Return [x, y] of the center of cell containing provided text 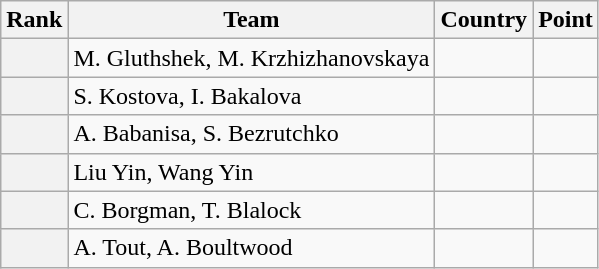
A. Babanisa, S. Bezrutchko [252, 134]
C. Borgman, T. Blalock [252, 210]
Team [252, 20]
Liu Yin, Wang Yin [252, 172]
Country [484, 20]
Rank [34, 20]
M. Gluthshek, M. Krzhizhanovskaya [252, 58]
Point [566, 20]
S. Kostova, I. Bakalova [252, 96]
A. Tout, A. Boultwood [252, 248]
